Provide the (X, Y) coordinate of the cell's center where the given text is located.  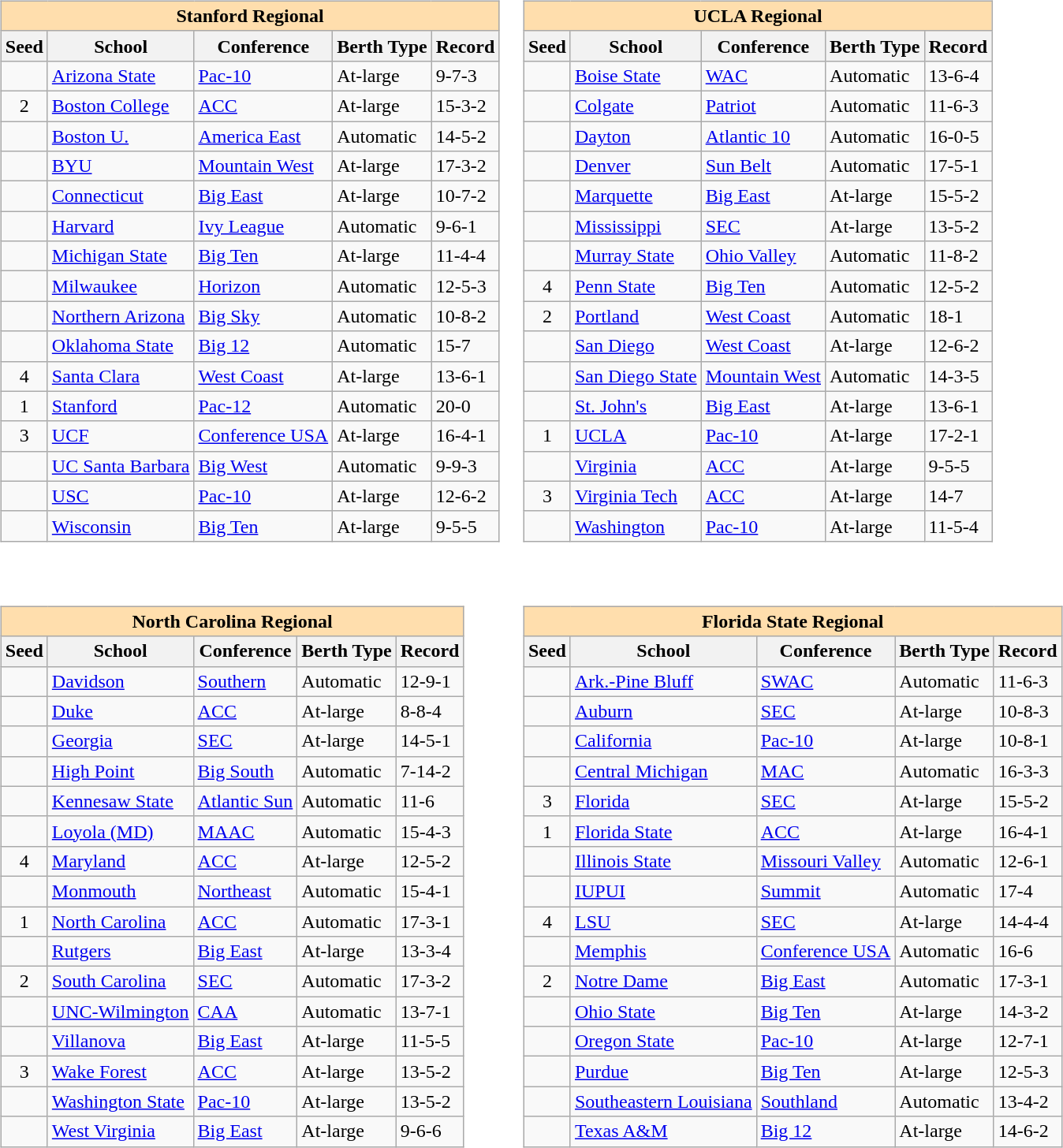
San Diego State (636, 376)
Colgate (636, 106)
West Virginia (120, 1131)
9-6-1 (465, 226)
Michigan State (121, 256)
Arizona State (121, 76)
18-1 (958, 316)
Connecticut (121, 196)
Murray State (636, 256)
Villanova (120, 1042)
Sun Belt (763, 166)
17-5-1 (958, 166)
Georgia (120, 741)
Portland (636, 316)
Kennesaw State (120, 801)
16-0-5 (958, 136)
7-14-2 (430, 771)
Big West (263, 466)
WAC (763, 76)
Duke (120, 711)
12-6-1 (1028, 861)
14-7 (958, 496)
10-8-2 (465, 316)
12-7-1 (1028, 1042)
Monmouth (120, 891)
Ivy League (263, 226)
Oregon State (663, 1042)
Southern (245, 681)
Florida (663, 801)
10-7-2 (465, 196)
UCF (121, 436)
15-4-3 (430, 831)
Ohio State (663, 1012)
14-5-2 (465, 136)
11-6 (430, 801)
Florida State Regional (793, 621)
St. John's (636, 406)
Oklahoma State (121, 346)
13-4-2 (1028, 1101)
USC (121, 496)
Horizon (263, 286)
11-8-2 (958, 256)
America East (263, 136)
SWAC (826, 681)
Boston College (121, 106)
Virginia Tech (636, 496)
Northeast (245, 891)
Dayton (636, 136)
Southland (826, 1101)
UCLA Regional (757, 16)
16-6 (1028, 952)
Central Michigan (663, 771)
10-8-3 (1028, 711)
Ohio Valley (763, 256)
Loyola (MD) (120, 831)
15-4-1 (430, 891)
Atlantic Sun (245, 801)
Harvard (121, 226)
LSU (663, 922)
Memphis (663, 952)
11-4-4 (465, 256)
Penn State (636, 286)
14-5-1 (430, 741)
Big Sky (263, 316)
Illinois State (663, 861)
Santa Clara (121, 376)
MAAC (245, 831)
Missouri Valley (826, 861)
9-6-6 (430, 1131)
10-8-1 (1028, 741)
BYU (121, 166)
IUPUI (663, 891)
17-2-1 (958, 436)
UCLA (636, 436)
Summit (826, 891)
Virginia (636, 466)
Ark.-Pine Bluff (663, 681)
13-7-1 (430, 1012)
High Point (120, 771)
Purdue (663, 1072)
9-7-3 (465, 76)
Auburn (663, 711)
Big South (245, 771)
14-4-4 (1028, 922)
Rutgers (120, 952)
16-3-3 (1028, 771)
11-5-5 (430, 1042)
9-9-3 (465, 466)
South Carolina (120, 982)
Washington State (120, 1101)
North Carolina Regional (232, 621)
15-3-2 (465, 106)
San Diego (636, 346)
Wake Forest (120, 1072)
Boise State (636, 76)
CAA (245, 1012)
Denver (636, 166)
13-6-4 (958, 76)
Milwaukee (121, 286)
Atlantic 10 (763, 136)
Patriot (763, 106)
North Carolina (120, 922)
MAC (826, 771)
17-4 (1028, 891)
Northern Arizona (121, 316)
14-3-5 (958, 376)
Wisconsin (121, 526)
Boston U. (121, 136)
Southeastern Louisiana (663, 1101)
Florida State (663, 831)
11-5-4 (958, 526)
Maryland (120, 861)
Notre Dame (663, 982)
California (663, 741)
15-7 (465, 346)
12-9-1 (430, 681)
UC Santa Barbara (121, 466)
20-0 (465, 406)
Stanford (121, 406)
Texas A&M (663, 1131)
Pac-12 (263, 406)
Davidson (120, 681)
Stanford Regional (250, 16)
13-3-4 (430, 952)
Washington (636, 526)
Marquette (636, 196)
14-3-2 (1028, 1012)
UNC-Wilmington (120, 1012)
14-6-2 (1028, 1131)
Mississippi (636, 226)
8-8-4 (430, 711)
